Search for the cell housing the specified text and yield its [X, Y] center coordinate. 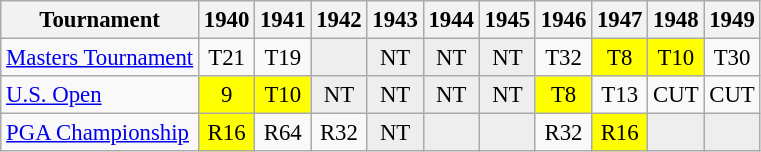
T21 [227, 58]
T30 [732, 58]
U.S. Open [100, 95]
T13 [620, 95]
1945 [507, 20]
T32 [563, 58]
1949 [732, 20]
1940 [227, 20]
1943 [395, 20]
1948 [676, 20]
1944 [451, 20]
9 [227, 95]
PGA Championship [100, 133]
1947 [620, 20]
T19 [283, 58]
Masters Tournament [100, 58]
1946 [563, 20]
1941 [283, 20]
R64 [283, 133]
1942 [339, 20]
Tournament [100, 20]
